Extract the (X, Y) coordinate from the center of the cell holding the provided text.  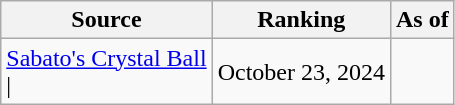
October 23, 2024 (301, 72)
Sabato's Crystal Ball| (106, 72)
Source (106, 20)
As of (422, 20)
Ranking (301, 20)
